Locate the cell with the specified text and output its [X, Y] center coordinate. 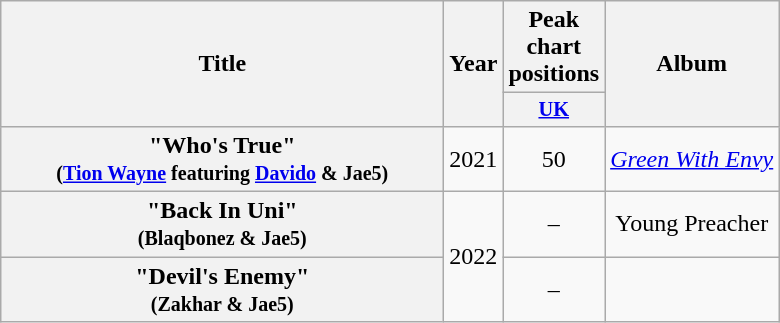
UK [554, 110]
Title [222, 64]
2022 [474, 257]
"Devil's Enemy"(Zakhar & Jae5) [222, 290]
"Back In Uni"(Blaqbonez & Jae5) [222, 224]
Young Preacher [692, 224]
Year [474, 64]
Album [692, 64]
Peak chart positions [554, 47]
"Who's True"(Tion Wayne featuring Davido & Jae5) [222, 158]
Green With Envy [692, 158]
50 [554, 158]
2021 [474, 158]
